Output the (X, Y) coordinate of the center of the cell containing the given text.  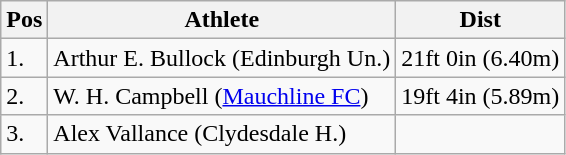
1. (24, 58)
19ft 4in (5.89m) (480, 96)
Arthur E. Bullock (Edinburgh Un.) (222, 58)
Pos (24, 20)
Athlete (222, 20)
2. (24, 96)
3. (24, 134)
21ft 0in (6.40m) (480, 58)
W. H. Campbell (Mauchline FC) (222, 96)
Alex Vallance (Clydesdale H.) (222, 134)
Dist (480, 20)
